Return the [X, Y] coordinate for the center point of the cell that contains the specified text.  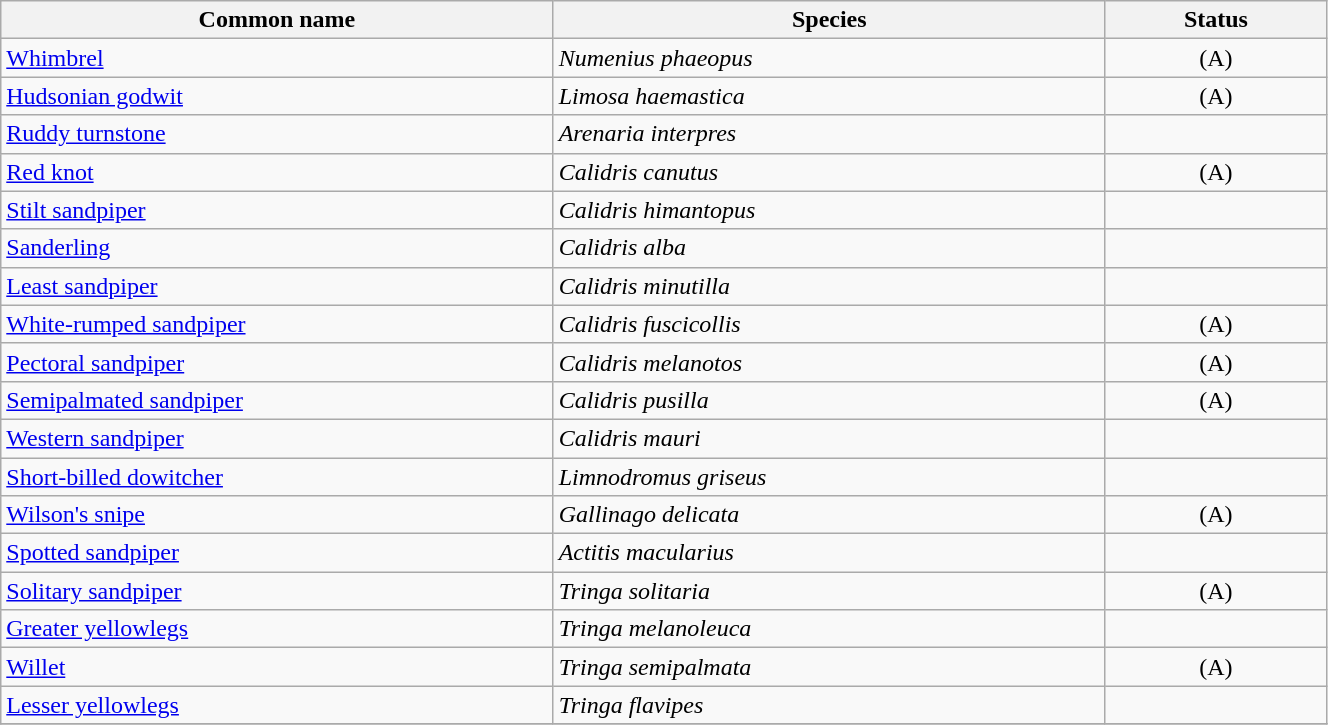
Wilson's snipe [277, 515]
Tringa solitaria [829, 591]
Ruddy turnstone [277, 134]
Common name [277, 20]
Actitis macularius [829, 553]
Stilt sandpiper [277, 210]
Limosa haemastica [829, 96]
Arenaria interpres [829, 134]
Calidris canutus [829, 172]
Whimbrel [277, 58]
Calidris melanotos [829, 362]
Tringa melanoleuca [829, 629]
Spotted sandpiper [277, 553]
Lesser yellowlegs [277, 705]
Least sandpiper [277, 286]
Tringa flavipes [829, 705]
Short-billed dowitcher [277, 477]
Semipalmated sandpiper [277, 400]
Willet [277, 667]
Status [1216, 20]
Species [829, 20]
Calidris alba [829, 248]
Numenius phaeopus [829, 58]
Solitary sandpiper [277, 591]
Pectoral sandpiper [277, 362]
Calidris mauri [829, 438]
Gallinago delicata [829, 515]
Calidris minutilla [829, 286]
Limnodromus griseus [829, 477]
Calidris fuscicollis [829, 324]
Tringa semipalmata [829, 667]
Greater yellowlegs [277, 629]
Calidris pusilla [829, 400]
Sanderling [277, 248]
Western sandpiper [277, 438]
Calidris himantopus [829, 210]
Hudsonian godwit [277, 96]
Red knot [277, 172]
White-rumped sandpiper [277, 324]
